Search for the cell housing the specified text and yield its [X, Y] center coordinate. 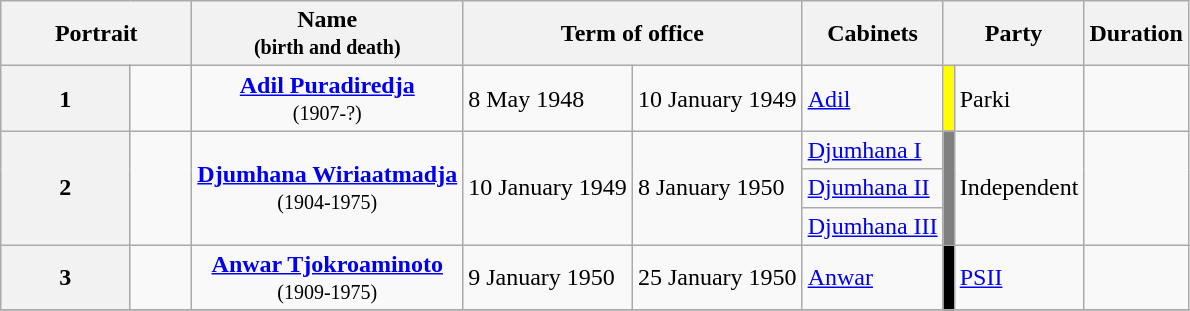
8 May 1948 [548, 98]
Name(birth and death) [328, 34]
Cabinets [872, 34]
2 [66, 188]
9 January 1950 [548, 278]
Term of office [632, 34]
PSII [1019, 278]
Djumhana I [872, 150]
Portrait [96, 34]
Anwar Tjokroaminoto(1909-1975) [328, 278]
Djumhana Wiriaatmadja(1904-1975) [328, 188]
Adil Puradiredja(1907-?) [328, 98]
1 [66, 98]
Djumhana II [872, 188]
25 January 1950 [717, 278]
Adil [872, 98]
Anwar [872, 278]
Party [1014, 34]
Independent [1019, 188]
Parki [1019, 98]
3 [66, 278]
8 January 1950 [717, 188]
Duration [1136, 34]
Djumhana III [872, 226]
